Output the (x, y) coordinate of the center of the cell containing the given text.  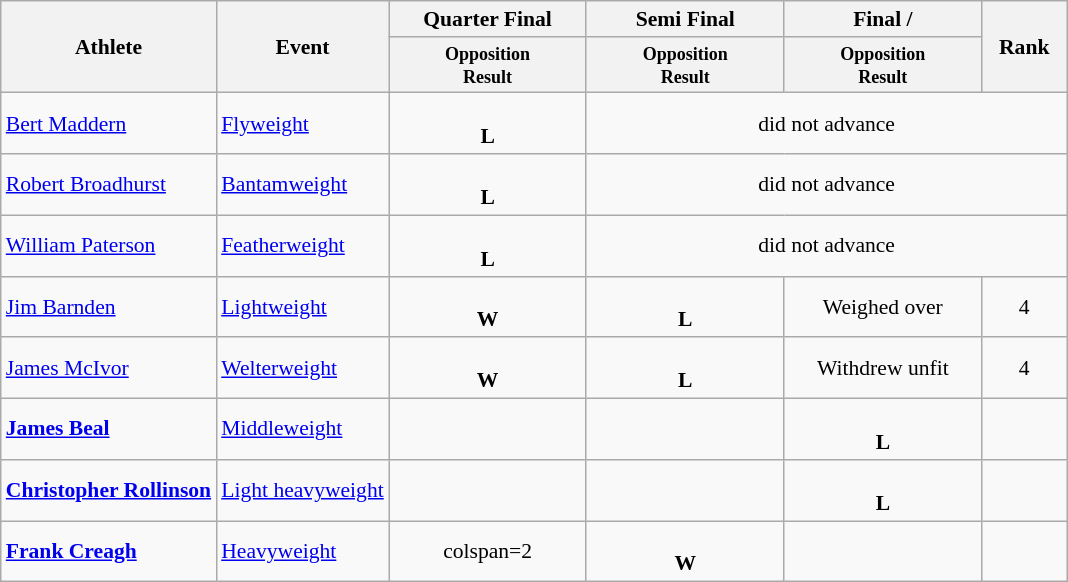
Athlete (108, 47)
Frank Creagh (108, 552)
colspan=2 (488, 552)
Final / (883, 19)
Quarter Final (488, 19)
Semi Final (685, 19)
Robert Broadhurst (108, 184)
Bantamweight (302, 184)
Bert Maddern (108, 124)
Welterweight (302, 368)
Featherweight (302, 246)
Middleweight (302, 430)
Event (302, 47)
Heavyweight (302, 552)
Christopher Rollinson (108, 490)
William Paterson (108, 246)
Flyweight (302, 124)
Withdrew unfit (883, 368)
Light heavyweight (302, 490)
Jim Barnden (108, 306)
Lightweight (302, 306)
Weighed over (883, 306)
James McIvor (108, 368)
Rank (1024, 47)
James Beal (108, 430)
